Scan for the cell matching the given text and deliver its [X, Y] coordinate at center. 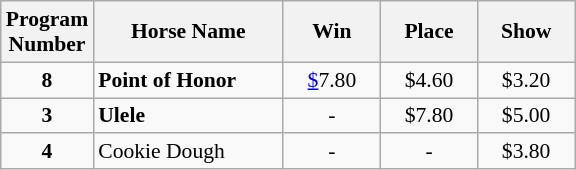
$3.80 [526, 152]
Horse Name [188, 32]
Show [526, 32]
Place [428, 32]
Point of Honor [188, 80]
3 [47, 116]
Ulele [188, 116]
Program Number [47, 32]
$3.20 [526, 80]
4 [47, 152]
$4.60 [428, 80]
Cookie Dough [188, 152]
Win [332, 32]
8 [47, 80]
$5.00 [526, 116]
